Determine the [x, y] coordinate at the center of the cell enclosing the given text.  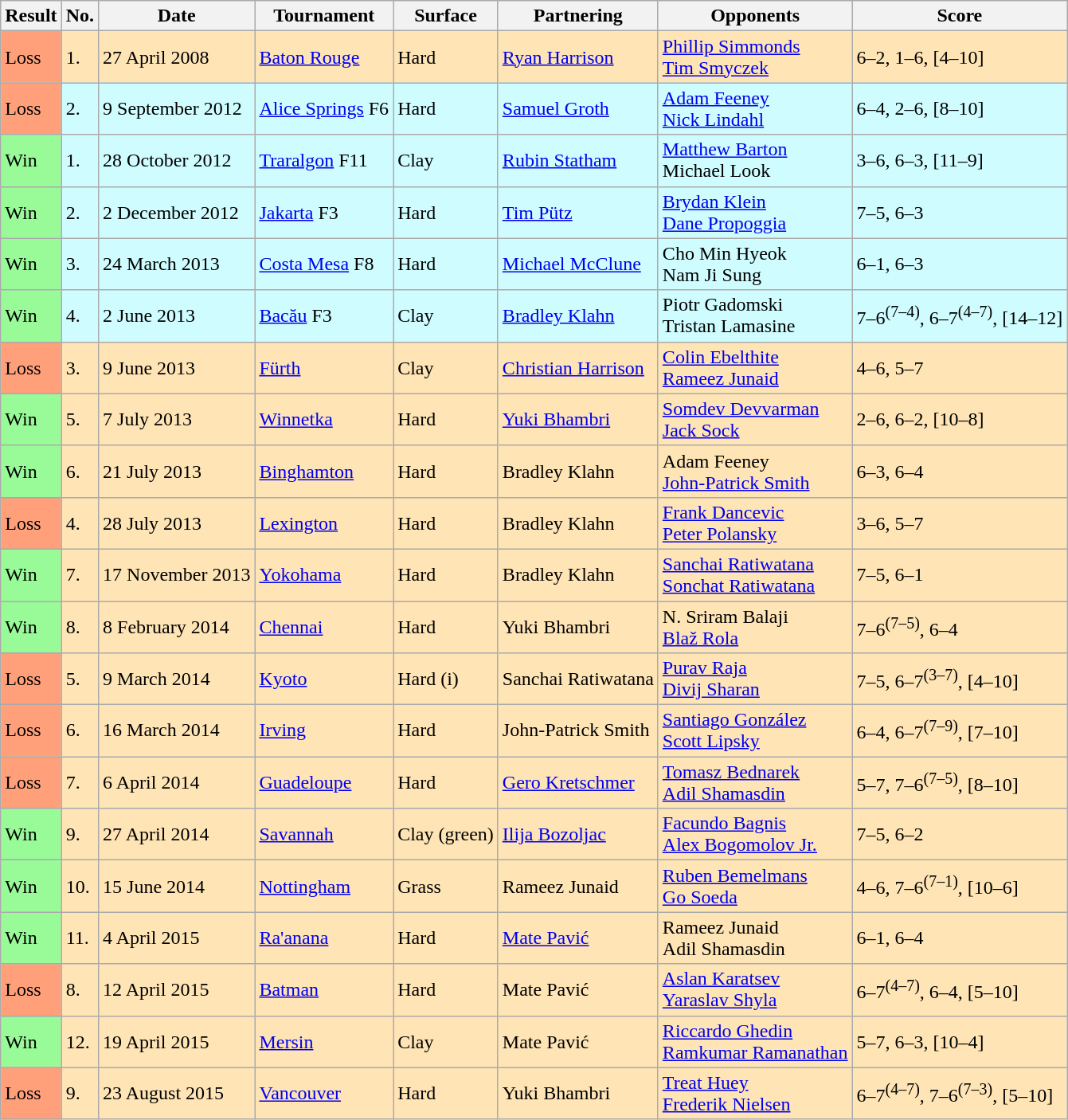
Colin Ebelthite Rameez Junaid [755, 368]
Facundo Bagnis Alex Bogomolov Jr. [755, 835]
Irving [324, 731]
Chennai [324, 626]
Clay (green) [446, 835]
3–6, 5–7 [960, 523]
Score [960, 16]
Result [31, 16]
5–7, 6–3, [10–4] [960, 1042]
6–1, 6–4 [960, 938]
Sanchai Ratiwatana [578, 679]
John-Patrick Smith [578, 731]
Tim Pütz [578, 212]
Partnering [578, 16]
7–5, 6–7(3–7), [4–10] [960, 679]
Michael McClune [578, 264]
16 March 2014 [177, 731]
10. [80, 886]
Purav Raja Divij Sharan [755, 679]
Riccardo Ghedin Ramkumar Ramanathan [755, 1042]
Samuel Groth [578, 108]
Brydan Klein Dane Propoggia [755, 212]
6–7(4–7), 7–6(7–3), [5–10] [960, 1093]
Binghamton [324, 472]
Batman [324, 989]
Aslan Karatsev Yaraslav Shyla [755, 989]
12 April 2015 [177, 989]
7–6(7–5), 6–4 [960, 626]
Adam Feeney John-Patrick Smith [755, 472]
27 April 2008 [177, 57]
Treat Huey Frederik Nielsen [755, 1093]
Tomasz Bednarek Adil Shamasdin [755, 782]
4–6, 5–7 [960, 368]
No. [80, 16]
9 March 2014 [177, 679]
6–2, 1–6, [4–10] [960, 57]
Santiago González Scott Lipsky [755, 731]
6–7(4–7), 6–4, [5–10] [960, 989]
Sanchai Ratiwatana Sonchat Ratiwatana [755, 575]
Baton Rouge [324, 57]
Nottingham [324, 886]
Rameez Junaid Adil Shamasdin [755, 938]
Lexington [324, 523]
Ruben Bemelmans Go Soeda [755, 886]
11. [80, 938]
6–3, 6–4 [960, 472]
7–5, 6–3 [960, 212]
Ilija Bozoljac [578, 835]
7–5, 6–2 [960, 835]
15 June 2014 [177, 886]
28 July 2013 [177, 523]
Vancouver [324, 1093]
Mersin [324, 1042]
Adam Feeney Nick Lindahl [755, 108]
8 February 2014 [177, 626]
Tournament [324, 16]
Piotr Gadomski Tristan Lamasine [755, 315]
9 June 2013 [177, 368]
Bacău F3 [324, 315]
Christian Harrison [578, 368]
6 April 2014 [177, 782]
Grass [446, 886]
2 June 2013 [177, 315]
6–4, 6–7(7–9), [7–10] [960, 731]
2–6, 6–2, [10–8] [960, 419]
27 April 2014 [177, 835]
Fürth [324, 368]
4 April 2015 [177, 938]
Jakarta F3 [324, 212]
Matthew Barton Michael Look [755, 161]
Surface [446, 16]
5–7, 7–6(7–5), [8–10] [960, 782]
Somdev Devvarman Jack Sock [755, 419]
N. Sriram Balaji Blaž Rola [755, 626]
Yokohama [324, 575]
24 March 2013 [177, 264]
4–6, 7–6(7–1), [10–6] [960, 886]
Costa Mesa F8 [324, 264]
19 April 2015 [177, 1042]
Winnetka [324, 419]
Ryan Harrison [578, 57]
Frank Dancevic Peter Polansky [755, 523]
Date [177, 16]
7 July 2013 [177, 419]
7–6(7–4), 6–7(4–7), [14–12] [960, 315]
12. [80, 1042]
Rubin Statham [578, 161]
Kyoto [324, 679]
Cho Min Hyeok Nam Ji Sung [755, 264]
17 November 2013 [177, 575]
2 December 2012 [177, 212]
21 July 2013 [177, 472]
Savannah [324, 835]
7–5, 6–1 [960, 575]
Rameez Junaid [578, 886]
Guadeloupe [324, 782]
Phillip Simmonds Tim Smyczek [755, 57]
Ra'anana [324, 938]
Gero Kretschmer [578, 782]
6–1, 6–3 [960, 264]
9 September 2012 [177, 108]
Opponents [755, 16]
Traralgon F11 [324, 161]
3–6, 6–3, [11–9] [960, 161]
28 October 2012 [177, 161]
Alice Springs F6 [324, 108]
6–4, 2–6, [8–10] [960, 108]
23 August 2015 [177, 1093]
Hard (i) [446, 679]
